Search for the cell housing the specified text and yield its [X, Y] center coordinate. 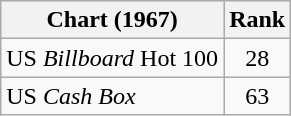
63 [258, 96]
US Billboard Hot 100 [112, 58]
Chart (1967) [112, 20]
Rank [258, 20]
28 [258, 58]
US Cash Box [112, 96]
